Detect which cell encompasses the target text, then output its (X, Y) center coordinate. 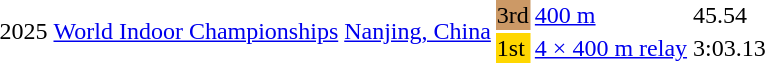
World Indoor Championships (196, 32)
3rd (512, 15)
1st (512, 48)
4 × 400 m relay (610, 48)
Nanjing, China (418, 32)
400 m (610, 15)
